Output the (X, Y) coordinate of the center of the cell containing the given text.  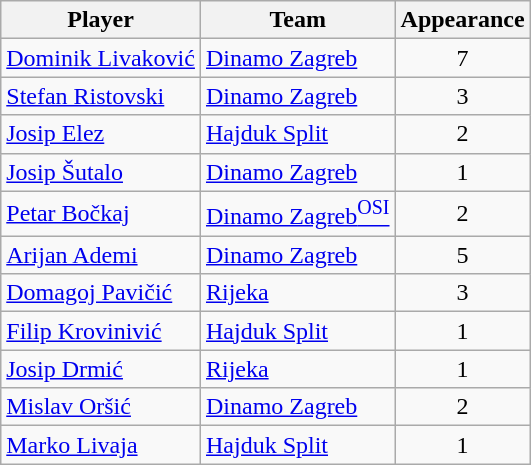
Josip Drmić (101, 369)
Dominik Livaković (101, 58)
Team (298, 20)
Josip Elez (101, 134)
Stefan Ristovski (101, 96)
Arijan Ademi (101, 255)
Mislav Oršić (101, 407)
5 (462, 255)
Domagoj Pavičić (101, 293)
Josip Šutalo (101, 172)
Dinamo ZagrebOSI (298, 214)
Petar Bočkaj (101, 214)
Filip Krovinivić (101, 331)
7 (462, 58)
Appearance (462, 20)
Player (101, 20)
Marko Livaja (101, 445)
